Determine the [X, Y] coordinate at the center of the cell enclosing the given text.  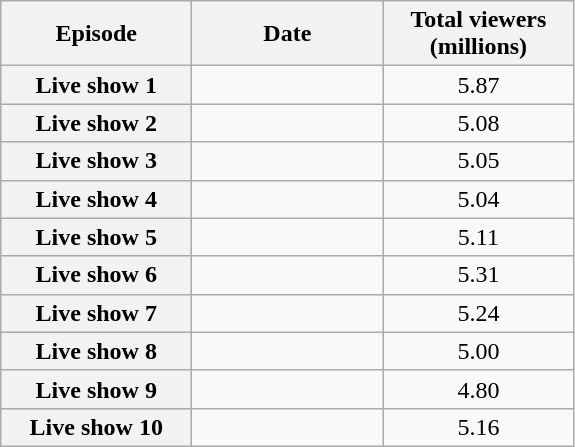
5.87 [478, 85]
5.16 [478, 427]
Live show 3 [96, 161]
Live show 7 [96, 313]
Total viewers(millions) [478, 34]
5.08 [478, 123]
5.24 [478, 313]
Live show 6 [96, 275]
Live show 9 [96, 389]
Live show 8 [96, 351]
5.05 [478, 161]
Live show 2 [96, 123]
5.00 [478, 351]
4.80 [478, 389]
Live show 5 [96, 237]
Date [288, 34]
Live show 1 [96, 85]
5.04 [478, 199]
5.31 [478, 275]
Episode [96, 34]
Live show 4 [96, 199]
5.11 [478, 237]
Live show 10 [96, 427]
